Extract the (x, y) coordinate from the center of the cell holding the provided text.  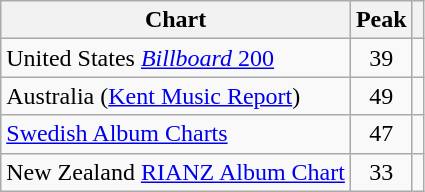
39 (381, 58)
New Zealand RIANZ Album Chart (176, 172)
33 (381, 172)
Peak (381, 20)
47 (381, 134)
United States Billboard 200 (176, 58)
Chart (176, 20)
49 (381, 96)
Australia (Kent Music Report) (176, 96)
Swedish Album Charts (176, 134)
